Extract the (X, Y) coordinate from the center of the cell holding the provided text.  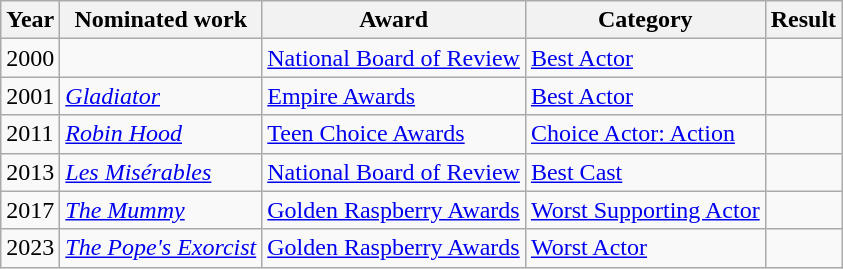
Best Cast (645, 172)
The Pope's Exorcist (161, 248)
2017 (30, 210)
The Mummy (161, 210)
Robin Hood (161, 134)
Choice Actor: Action (645, 134)
Year (30, 20)
Category (645, 20)
Teen Choice Awards (394, 134)
2011 (30, 134)
Result (803, 20)
2000 (30, 58)
Empire Awards (394, 96)
2001 (30, 96)
Award (394, 20)
Les Misérables (161, 172)
Worst Actor (645, 248)
2023 (30, 248)
Nominated work (161, 20)
2013 (30, 172)
Worst Supporting Actor (645, 210)
Gladiator (161, 96)
